Find where the given text appears and provide that cell's center as [x, y] coordinate. 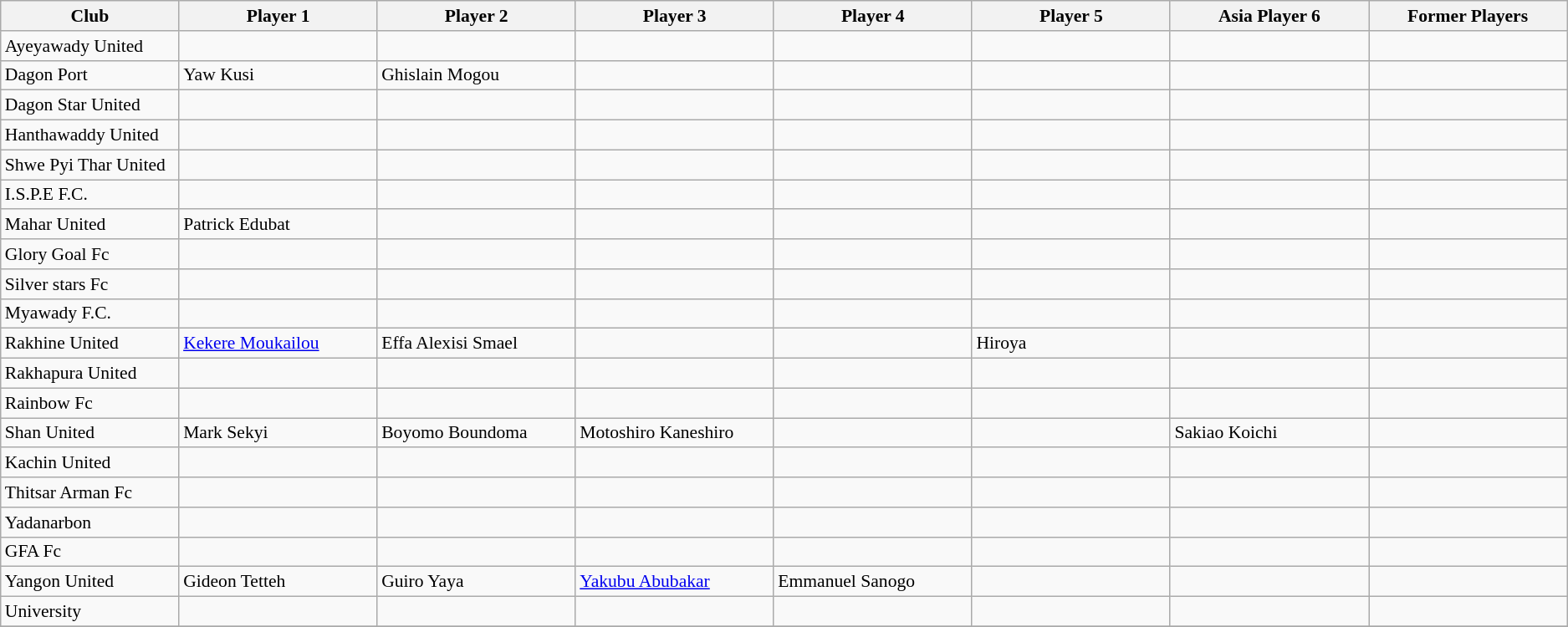
Shan United [90, 433]
Ayeyawady United [90, 46]
Sakiao Koichi [1269, 433]
Player 1 [278, 16]
Rakhapura United [90, 374]
Ghislain Mogou [477, 75]
Silver stars Fc [90, 284]
Shwe Pyi Thar United [90, 165]
Player 3 [674, 16]
Hiroya [1070, 344]
Player 4 [873, 16]
Dagon Port [90, 75]
Gideon Tetteh [278, 582]
Player 5 [1070, 16]
Kekere Moukailou [278, 344]
Boyomo Boundoma [477, 433]
Club [90, 16]
Rainbow Fc [90, 403]
Mahar United [90, 225]
Asia Player 6 [1269, 16]
Yangon United [90, 582]
Dagon Star United [90, 105]
Myawady F.C. [90, 313]
Mark Sekyi [278, 433]
GFA Fc [90, 552]
Patrick Edubat [278, 225]
Glory Goal Fc [90, 254]
Hanthawaddy United [90, 135]
Rakhine United [90, 344]
Player 2 [477, 16]
Former Players [1467, 16]
Effa Alexisi Smael [477, 344]
I.S.P.E F.C. [90, 195]
University [90, 612]
Yaw Kusi [278, 75]
Kachin United [90, 463]
Guiro Yaya [477, 582]
Thitsar Arman Fc [90, 492]
Emmanuel Sanogo [873, 582]
Yakubu Abubakar [674, 582]
Motoshiro Kaneshiro [674, 433]
Yadanarbon [90, 522]
